Search for the cell housing the specified text and yield its [x, y] center coordinate. 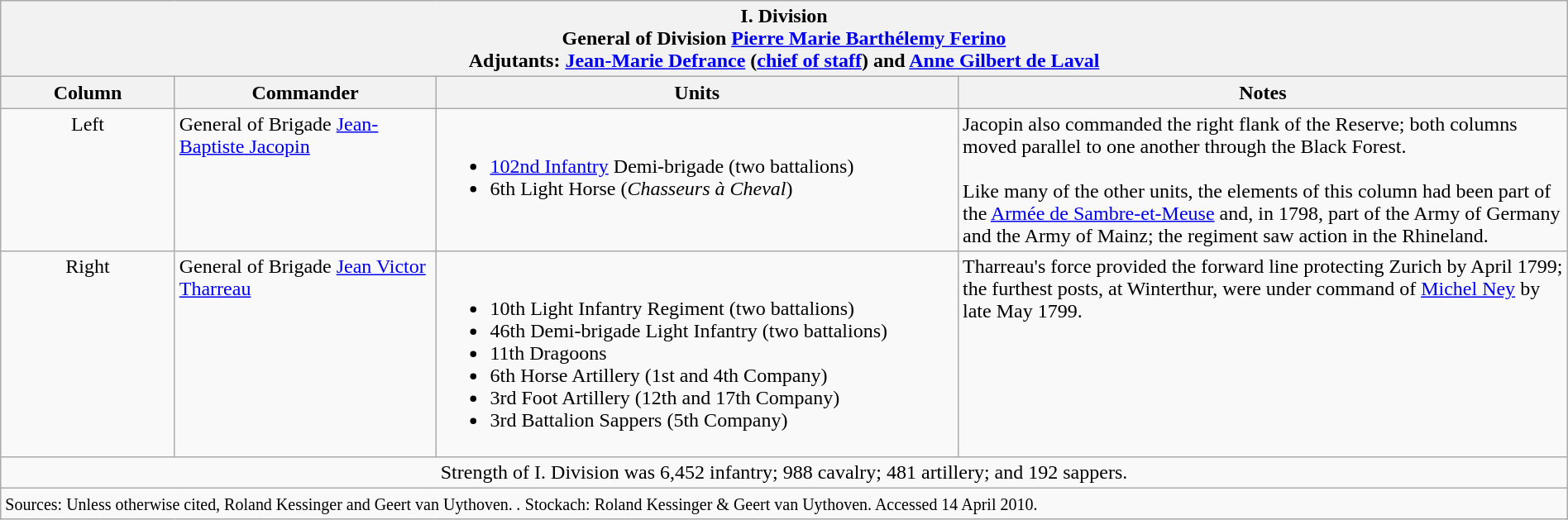
Sources: Unless otherwise cited, Roland Kessinger and Geert van Uythoven. . Stockach: Roland Kessinger & Geert van Uythoven. Accessed 14 April 2010. [784, 503]
General of Brigade Jean-Baptiste Jacopin [305, 180]
Units [697, 93]
Left [88, 180]
Strength of I. Division was 6,452 infantry; 988 cavalry; 481 artillery; and 192 sappers. [784, 472]
General of Brigade Jean Victor Tharreau [305, 354]
102nd Infantry Demi-brigade (two battalions)6th Light Horse (Chasseurs à Cheval) [697, 180]
Column [88, 93]
Right [88, 354]
Notes [1262, 93]
I. DivisionGeneral of Division Pierre Marie Barthélemy FerinoAdjutants: Jean-Marie Defrance (chief of staff) and Anne Gilbert de Laval [784, 39]
Commander [305, 93]
